For the text-containing cell, return its midpoint in [x, y] coordinate format. 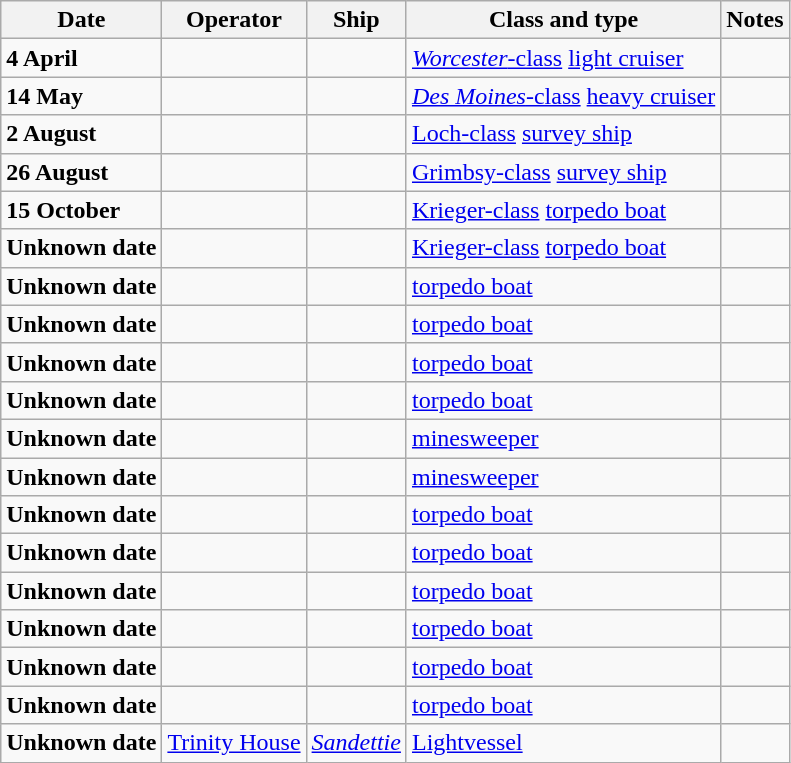
Date [82, 20]
Worcester-class light cruiser [563, 58]
Class and type [563, 20]
Trinity House [234, 743]
Lightvessel [563, 743]
Ship [356, 20]
15 October [82, 210]
14 May [82, 96]
Operator [234, 20]
Loch-class survey ship [563, 134]
2 August [82, 134]
Des Moines-class heavy cruiser [563, 96]
Notes [755, 20]
4 April [82, 58]
Sandettie [356, 743]
26 August [82, 172]
Grimbsy-class survey ship [563, 172]
